Pinpoint the cell where the given text exists, returning its (x, y) midpoint coordinate. 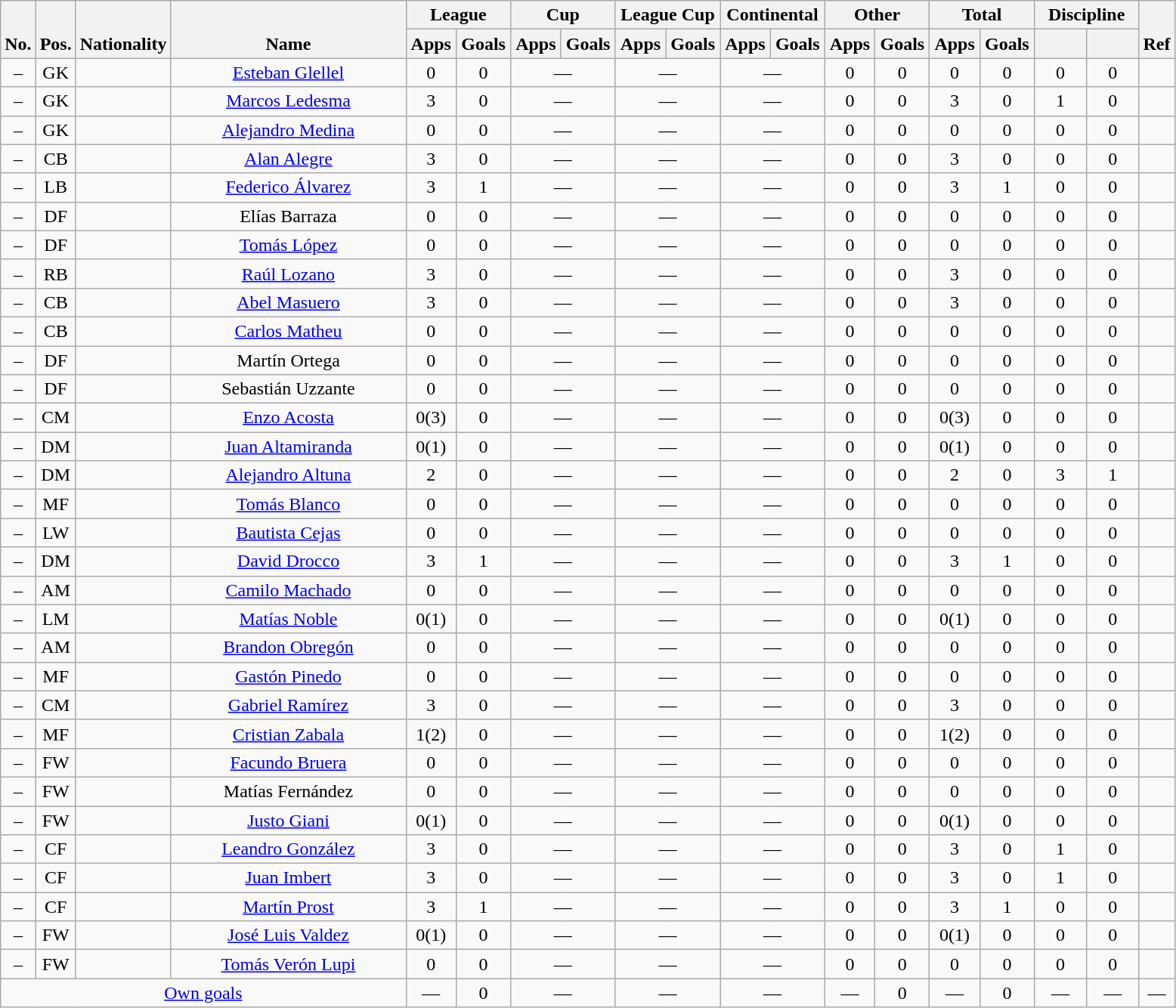
Own goals (203, 993)
LB (56, 187)
Gabriel Ramírez (289, 705)
RB (56, 274)
LM (56, 619)
Discipline (1087, 15)
No. (18, 29)
Other (877, 15)
Continental (772, 15)
Sebastián Uzzante (289, 389)
Tomás López (289, 245)
Carlos Matheu (289, 331)
Marcos Ledesma (289, 101)
Ref (1156, 29)
Federico Álvarez (289, 187)
Facundo Bruera (289, 762)
Raúl Lozano (289, 274)
Camilo Machado (289, 590)
Gastón Pinedo (289, 676)
League Cup (668, 15)
Juan Imbert (289, 878)
Juan Altamiranda (289, 447)
Enzo Acosta (289, 418)
Cup (564, 15)
Tomás Blanco (289, 504)
Abel Masuero (289, 302)
Esteban Glellel (289, 73)
League (458, 15)
Brandon Obregón (289, 648)
Martín Ortega (289, 360)
Elías Barraza (289, 216)
Name (289, 29)
Alejandro Medina (289, 130)
LW (56, 533)
Matías Fernández (289, 791)
David Drocco (289, 561)
Total (983, 15)
Cristian Zabala (289, 734)
Martín Prost (289, 907)
Nationality (123, 29)
Matías Noble (289, 619)
José Luis Valdez (289, 935)
Bautista Cejas (289, 533)
Alejandro Altuna (289, 475)
Tomás Verón Lupi (289, 964)
Leandro González (289, 849)
Alan Alegre (289, 159)
Justo Giani (289, 820)
Pos. (56, 29)
